Return the (x, y) coordinate for the center point of the cell that contains the specified text.  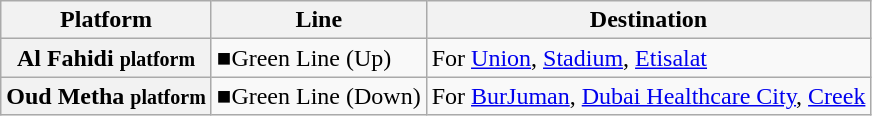
Platform (106, 20)
Oud Metha platform (106, 96)
Line (318, 20)
■Green Line (Down) (318, 96)
Destination (648, 20)
■Green Line (Up) (318, 58)
For BurJuman, Dubai Healthcare City, Creek (648, 96)
For Union, Stadium, Etisalat (648, 58)
Al Fahidi platform (106, 58)
